From the cell containing the given text, extract its center point as (X, Y) coordinate. 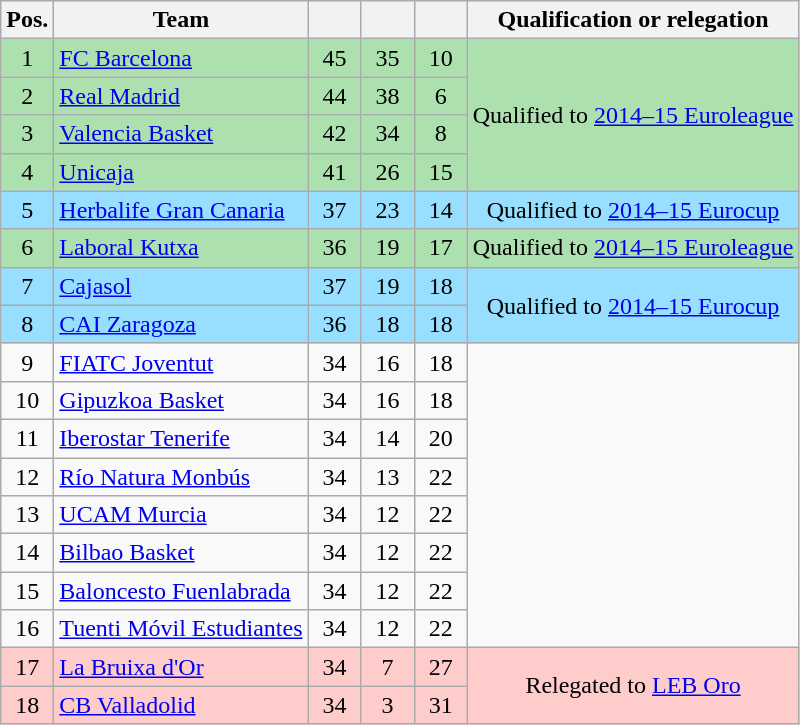
35 (388, 58)
23 (388, 210)
Baloncesto Fuenlabrada (181, 591)
5 (28, 210)
Río Natura Monbús (181, 477)
FC Barcelona (181, 58)
45 (334, 58)
2 (28, 96)
Herbalife Gran Canaria (181, 210)
Team (181, 20)
Tuenti Móvil Estudiantes (181, 629)
11 (28, 438)
26 (388, 172)
CAI Zaragoza (181, 324)
1 (28, 58)
Bilbao Basket (181, 553)
La Bruixa d'Or (181, 667)
Qualification or relegation (633, 20)
20 (440, 438)
Pos. (28, 20)
Real Madrid (181, 96)
31 (440, 705)
44 (334, 96)
41 (334, 172)
CB Valladolid (181, 705)
Gipuzkoa Basket (181, 400)
38 (388, 96)
Cajasol (181, 286)
FIATC Joventut (181, 362)
27 (440, 667)
9 (28, 362)
Iberostar Tenerife (181, 438)
42 (334, 134)
4 (28, 172)
Laboral Kutxa (181, 248)
UCAM Murcia (181, 515)
Unicaja (181, 172)
Valencia Basket (181, 134)
Relegated to LEB Oro (633, 686)
